Capture the cell that displays the provided text and extract its (x, y) central coordinate. 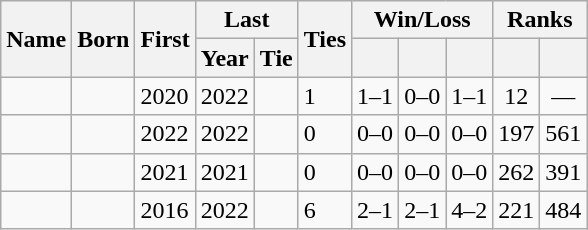
Tie (276, 58)
Born (104, 39)
Ties (324, 39)
6 (324, 210)
197 (516, 134)
561 (564, 134)
1 (324, 96)
2016 (165, 210)
262 (516, 172)
— (564, 96)
First (165, 39)
Name (36, 39)
391 (564, 172)
Last (246, 20)
Win/Loss (422, 20)
484 (564, 210)
4–2 (470, 210)
Ranks (540, 20)
2020 (165, 96)
12 (516, 96)
221 (516, 210)
Year (224, 58)
